Extract the (x, y) coordinate from the center of the cell holding the provided text.  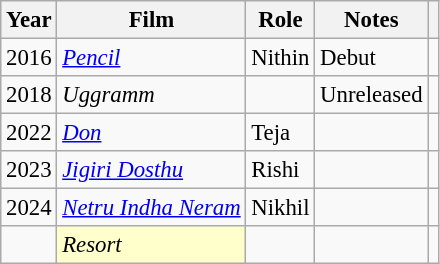
Year (29, 20)
Pencil (152, 58)
Nithin (280, 58)
Debut (372, 58)
Teja (280, 133)
2022 (29, 133)
2024 (29, 208)
2023 (29, 170)
Rishi (280, 170)
Don (152, 133)
Jigiri Dosthu (152, 170)
Netru Indha Neram (152, 208)
2016 (29, 58)
Resort (152, 245)
Nikhil (280, 208)
Role (280, 20)
Unreleased (372, 95)
Notes (372, 20)
Uggramm (152, 95)
Film (152, 20)
2018 (29, 95)
